Search for the cell housing the specified text and yield its (x, y) center coordinate. 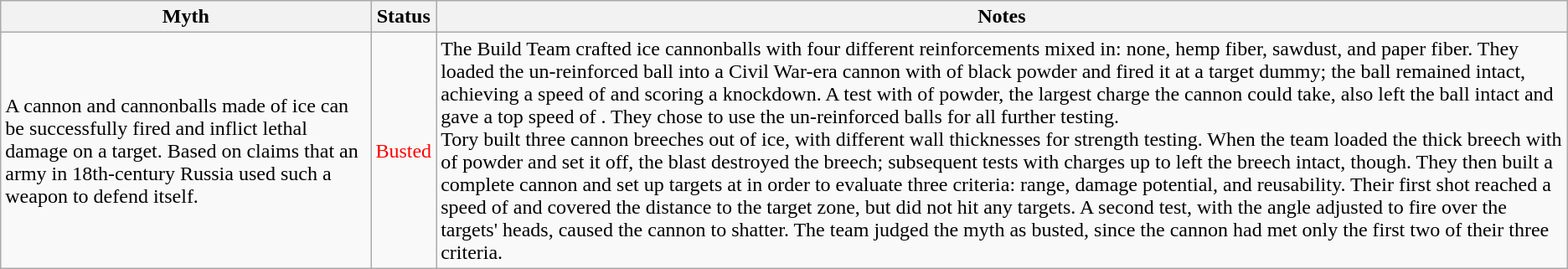
Myth (186, 17)
Busted (404, 151)
Status (404, 17)
Notes (1002, 17)
